Scan for the cell matching the given text and deliver its [X, Y] coordinate at center. 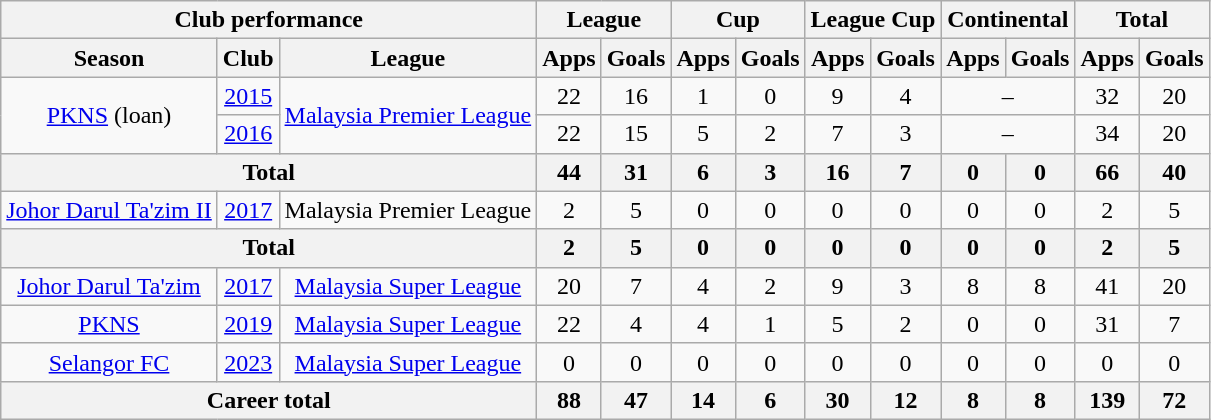
2019 [248, 324]
Continental [1008, 20]
139 [1107, 400]
2016 [248, 134]
15 [636, 134]
PKNS [110, 324]
47 [636, 400]
Career total [269, 400]
Club [248, 58]
Club performance [269, 20]
30 [838, 400]
Johor Darul Ta'zim II [110, 210]
40 [1174, 172]
2023 [248, 362]
14 [703, 400]
41 [1107, 286]
66 [1107, 172]
Season [110, 58]
League Cup [873, 20]
PKNS (loan) [110, 115]
Selangor FC [110, 362]
2015 [248, 96]
34 [1107, 134]
12 [906, 400]
88 [569, 400]
72 [1174, 400]
44 [569, 172]
Cup [738, 20]
32 [1107, 96]
Johor Darul Ta'zim [110, 286]
